Find where the given text appears and provide that cell's center as (X, Y) coordinate. 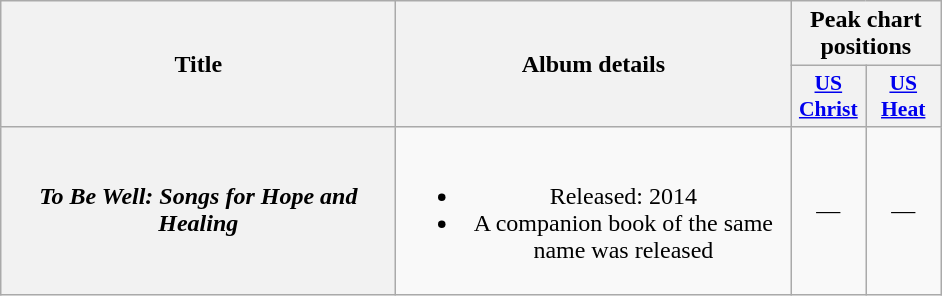
Released: 2014A companion book of the same name was released (594, 210)
USHeat (904, 96)
USChrist (828, 96)
Album details (594, 64)
To Be Well: Songs for Hope and Healing (198, 210)
Peak chart positions (866, 34)
Title (198, 64)
